Detect which cell encompasses the target text, then output its [x, y] center coordinate. 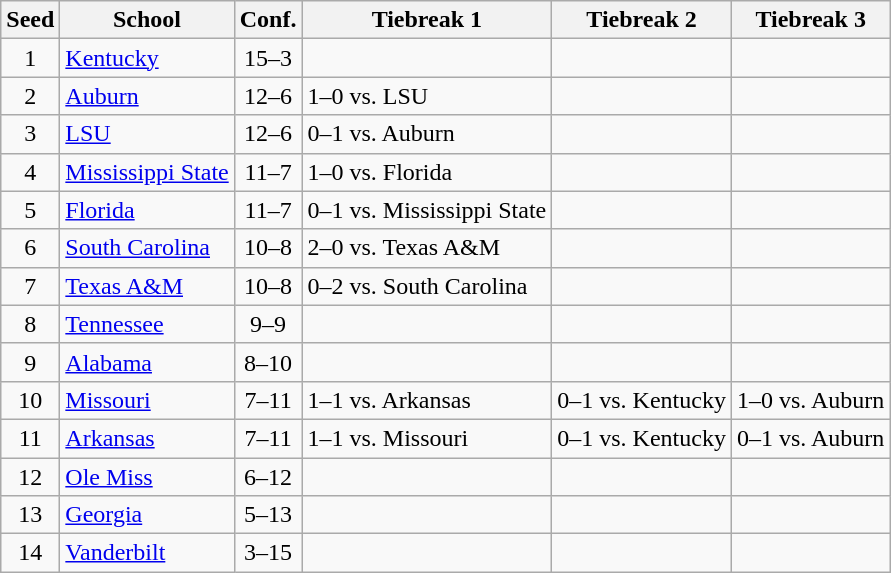
Tiebreak 3 [810, 20]
Ole Miss [147, 477]
8 [30, 324]
Tiebreak 1 [427, 20]
9–9 [268, 324]
5–13 [268, 515]
Arkansas [147, 438]
0–1 vs. Mississippi State [427, 210]
Tennessee [147, 324]
5 [30, 210]
12 [30, 477]
1–0 vs. Auburn [810, 400]
Missouri [147, 400]
7 [30, 286]
14 [30, 553]
4 [30, 172]
3–15 [268, 553]
15–3 [268, 58]
6 [30, 248]
1–0 vs. Florida [427, 172]
Auburn [147, 96]
1–0 vs. LSU [427, 96]
13 [30, 515]
1–1 vs. Missouri [427, 438]
2 [30, 96]
Kentucky [147, 58]
South Carolina [147, 248]
1 [30, 58]
Georgia [147, 515]
Mississippi State [147, 172]
3 [30, 134]
0–2 vs. South Carolina [427, 286]
Vanderbilt [147, 553]
LSU [147, 134]
Conf. [268, 20]
10 [30, 400]
11 [30, 438]
School [147, 20]
Seed [30, 20]
9 [30, 362]
6–12 [268, 477]
Tiebreak 2 [642, 20]
Texas A&M [147, 286]
8–10 [268, 362]
2–0 vs. Texas A&M [427, 248]
1–1 vs. Arkansas [427, 400]
Florida [147, 210]
Alabama [147, 362]
